Identify which cell holds the provided text, then report its (X, Y) central coordinate. 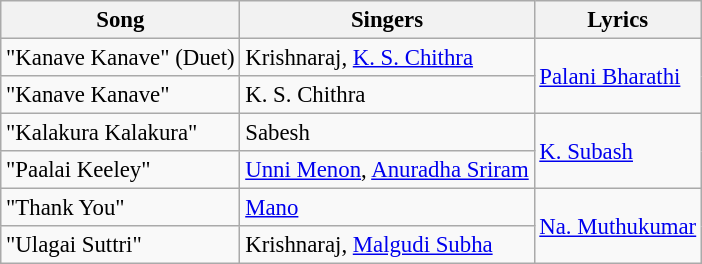
Krishnaraj, Malgudi Subha (387, 245)
Sabesh (387, 133)
"Kanave Kanave" (Duet) (120, 58)
Singers (387, 20)
K. S. Chithra (387, 95)
Palani Bharathi (618, 76)
Unni Menon, Anuradha Sriram (387, 170)
K. Subash (618, 152)
"Kalakura Kalakura" (120, 133)
Song (120, 20)
"Paalai Keeley" (120, 170)
"Kanave Kanave" (120, 95)
"Ulagai Suttri" (120, 245)
"Thank You" (120, 208)
Lyrics (618, 20)
Krishnaraj, K. S. Chithra (387, 58)
Mano (387, 208)
Na. Muthukumar (618, 226)
